Identify which cell holds the provided text, then report its [X, Y] central coordinate. 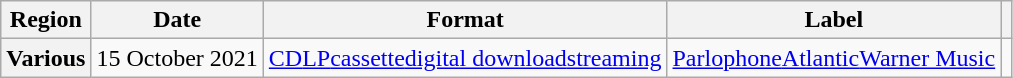
Various [46, 58]
Label [834, 20]
CDLPcassettedigital downloadstreaming [465, 58]
15 October 2021 [177, 58]
Region [46, 20]
ParlophoneAtlanticWarner Music [834, 58]
Date [177, 20]
Format [465, 20]
